Extract the [X, Y] coordinate from the center of the cell holding the provided text.  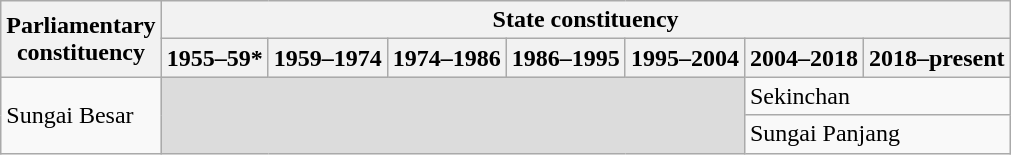
Sekinchan [877, 96]
2004–2018 [804, 58]
1974–1986 [446, 58]
2018–present [936, 58]
State constituency [586, 20]
Parliamentaryconstituency [81, 39]
1959–1974 [328, 58]
1955–59* [214, 58]
Sungai Besar [81, 115]
1995–2004 [684, 58]
Sungai Panjang [877, 134]
1986–1995 [566, 58]
